Search for the cell housing the specified text and yield its [X, Y] center coordinate. 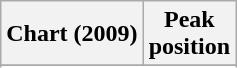
Peak position [189, 34]
Chart (2009) [72, 34]
